Detect which cell encompasses the target text, then output its (X, Y) center coordinate. 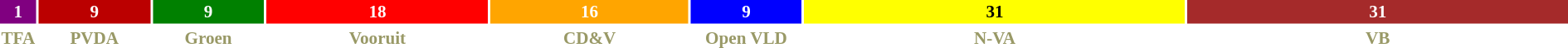
1 (18, 12)
16 (590, 12)
18 (377, 12)
